Determine the [X, Y] coordinate at the center of the cell enclosing the given text.  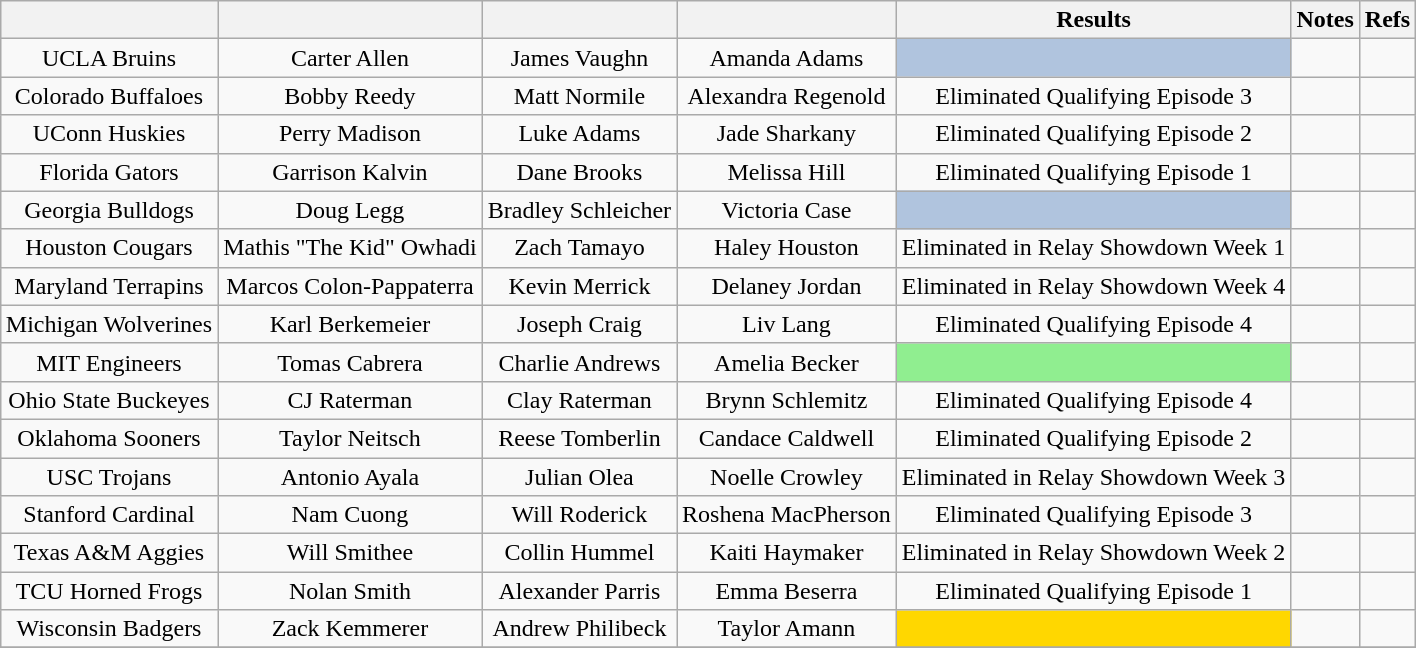
Kevin Merrick [579, 286]
Eliminated in Relay Showdown Week 2 [1094, 553]
Carter Allen [350, 58]
Andrew Philibeck [579, 629]
Notes [1325, 20]
Ohio State Buckeyes [108, 400]
Will Smithee [350, 553]
TCU Horned Frogs [108, 591]
Clay Raterman [579, 400]
Emma Beserra [787, 591]
Alexandra Regenold [787, 96]
Dane Brooks [579, 172]
MIT Engineers [108, 362]
Eliminated in Relay Showdown Week 1 [1094, 248]
Amanda Adams [787, 58]
Alexander Parris [579, 591]
Melissa Hill [787, 172]
Garrison Kalvin [350, 172]
Brynn Schlemitz [787, 400]
Zack Kemmerer [350, 629]
Antonio Ayala [350, 477]
Eliminated in Relay Showdown Week 4 [1094, 286]
Candace Caldwell [787, 438]
Georgia Bulldogs [108, 210]
Nolan Smith [350, 591]
Michigan Wolverines [108, 324]
James Vaughn [579, 58]
UCLA Bruins [108, 58]
Karl Berkemeier [350, 324]
Roshena MacPherson [787, 515]
Taylor Amann [787, 629]
Amelia Becker [787, 362]
Taylor Neitsch [350, 438]
Liv Lang [787, 324]
Marcos Colon-Pappaterra [350, 286]
UConn Huskies [108, 134]
Houston Cougars [108, 248]
Joseph Craig [579, 324]
Tomas Cabrera [350, 362]
Nam Cuong [350, 515]
Noelle Crowley [787, 477]
Wisconsin Badgers [108, 629]
Colorado Buffaloes [108, 96]
Texas A&M Aggies [108, 553]
Florida Gators [108, 172]
Mathis "The Kid" Owhadi [350, 248]
Oklahoma Sooners [108, 438]
Will Roderick [579, 515]
Reese Tomberlin [579, 438]
Collin Hummel [579, 553]
Results [1094, 20]
Bobby Reedy [350, 96]
Victoria Case [787, 210]
Zach Tamayo [579, 248]
Matt Normile [579, 96]
Charlie Andrews [579, 362]
Maryland Terrapins [108, 286]
Julian Olea [579, 477]
Eliminated in Relay Showdown Week 3 [1094, 477]
Luke Adams [579, 134]
Kaiti Haymaker [787, 553]
Refs [1387, 20]
Doug Legg [350, 210]
Bradley Schleicher [579, 210]
Stanford Cardinal [108, 515]
Perry Madison [350, 134]
Haley Houston [787, 248]
Delaney Jordan [787, 286]
CJ Raterman [350, 400]
Jade Sharkany [787, 134]
USC Trojans [108, 477]
